Locate the cell with the specified text and output its (x, y) center coordinate. 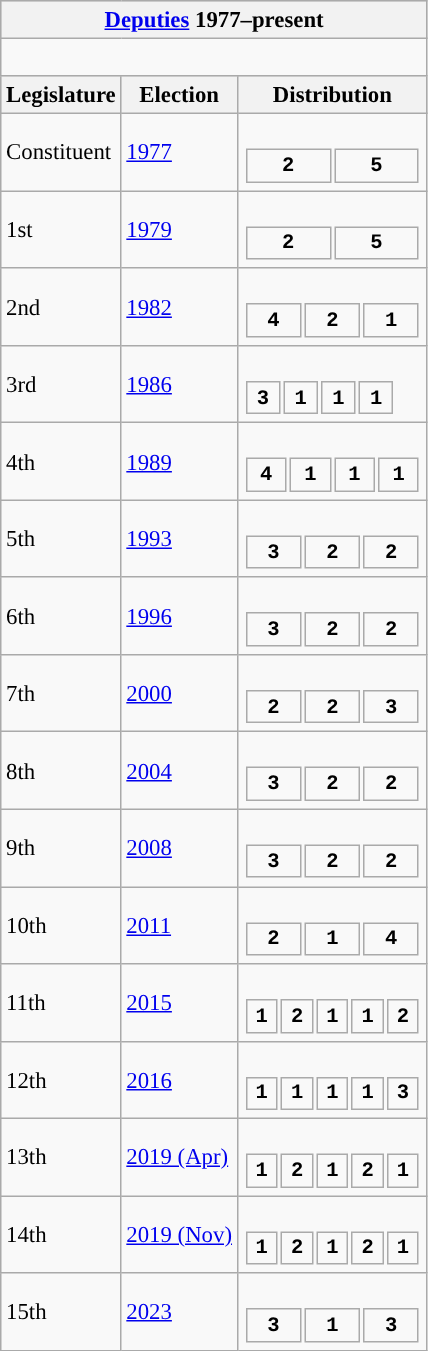
2023 (179, 1312)
1996 (179, 616)
1st (61, 230)
1986 (179, 384)
11th (61, 1002)
1 2 1 1 2 (332, 1002)
Distribution (332, 95)
1 1 1 1 3 (332, 1080)
1989 (179, 462)
5th (61, 538)
Election (179, 95)
3rd (61, 384)
2 2 3 (332, 694)
10th (61, 926)
4 2 1 (332, 306)
6th (61, 616)
1993 (179, 538)
2019 (Apr) (179, 1158)
1979 (179, 230)
3 1 1 1 (332, 384)
7th (61, 694)
8th (61, 770)
4th (61, 462)
2015 (179, 1002)
2008 (179, 848)
1982 (179, 306)
4 1 1 1 (332, 462)
1977 (179, 152)
2000 (179, 694)
Legislature (61, 95)
2016 (179, 1080)
3 1 3 (332, 1312)
9th (61, 848)
2nd (61, 306)
15th (61, 1312)
Constituent (61, 152)
2019 (Nov) (179, 1234)
2004 (179, 770)
Deputies 1977–present (214, 20)
2011 (179, 926)
14th (61, 1234)
13th (61, 1158)
2 1 4 (332, 926)
12th (61, 1080)
